Extract the [x, y] coordinate from the center of the cell holding the provided text.  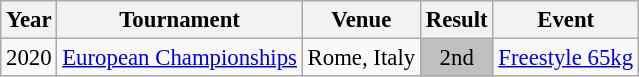
Event [566, 20]
European Championships [180, 58]
Venue [361, 20]
Result [456, 20]
Year [29, 20]
Freestyle 65kg [566, 58]
2020 [29, 58]
Tournament [180, 20]
Rome, Italy [361, 58]
2nd [456, 58]
